Pinpoint the cell where the given text exists, returning its [x, y] midpoint coordinate. 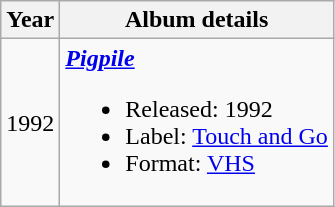
Year [30, 20]
Album details [197, 20]
PigpileReleased: 1992Label: Touch and GoFormat: VHS [197, 122]
1992 [30, 122]
